Pinpoint the cell where the given text exists, returning its (X, Y) midpoint coordinate. 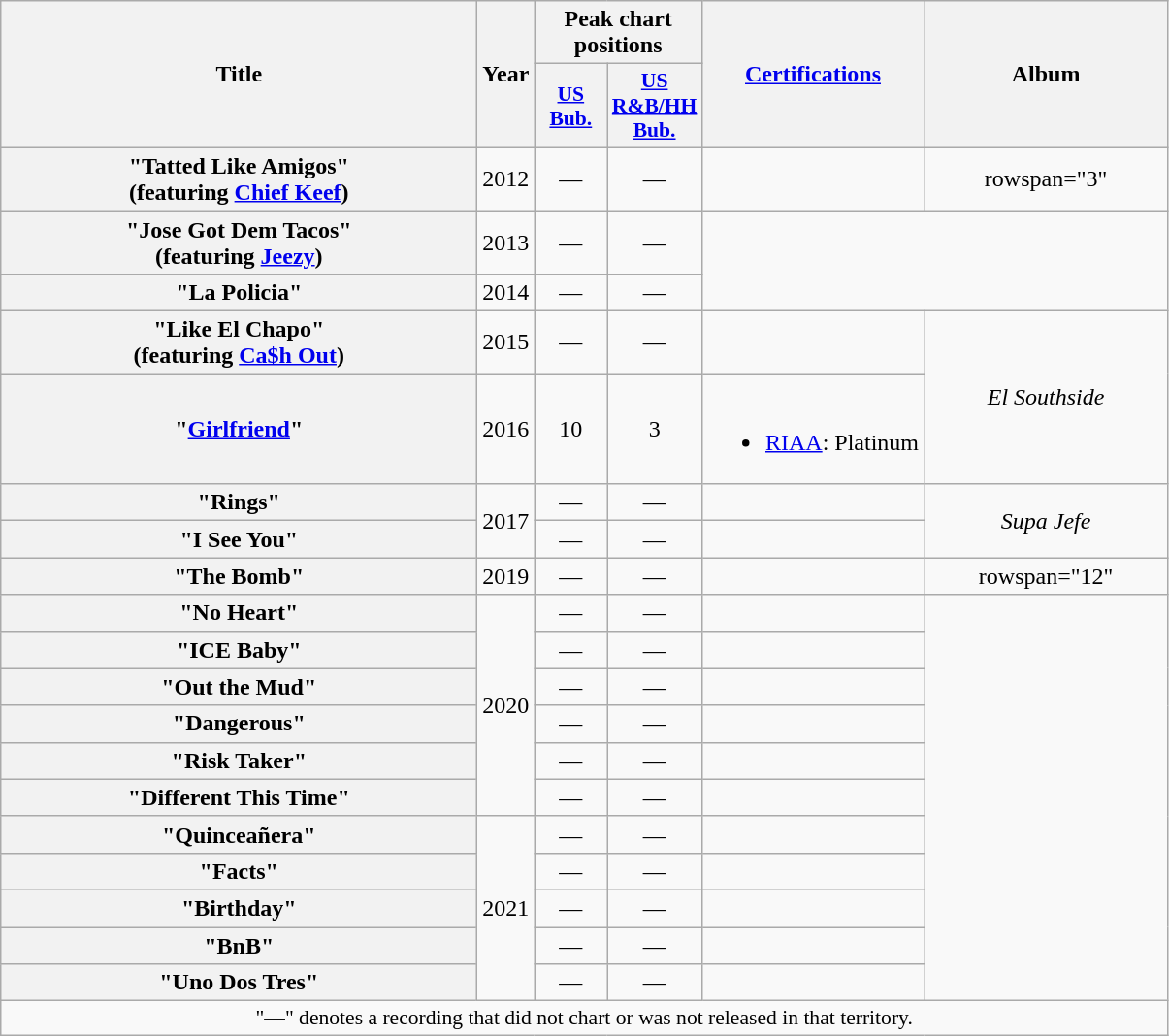
"Birthday" (239, 908)
rowspan="12" (1046, 576)
"Rings" (239, 502)
"Jose Got Dem Tacos"(featuring Jeezy) (239, 243)
USR&B/HHBub. (655, 107)
2015 (506, 343)
Peak chart positions (619, 33)
"ICE Baby" (239, 650)
"Like El Chapo"(featuring Ca$h Out) (239, 343)
Year (506, 75)
2020 (506, 705)
El Southside (1046, 398)
Supa Jefe (1046, 521)
"Different This Time" (239, 797)
2013 (506, 243)
USBub. (570, 107)
2016 (506, 429)
rowspan="3" (1046, 178)
2014 (506, 293)
Certifications (813, 75)
"The Bomb" (239, 576)
"Girlfriend" (239, 429)
"BnB" (239, 946)
"No Heart" (239, 613)
"Risk Taker" (239, 761)
Album (1046, 75)
"I See You" (239, 539)
"Dangerous" (239, 724)
"Quinceañera" (239, 834)
"Uno Dos Tres" (239, 983)
"Out the Mud" (239, 687)
RIAA: Platinum (813, 429)
2019 (506, 576)
2021 (506, 908)
"Facts" (239, 871)
"Tatted Like Amigos"(featuring Chief Keef) (239, 178)
Title (239, 75)
"—" denotes a recording that did not chart or was not released in that territory. (584, 1019)
10 (570, 429)
2017 (506, 521)
2012 (506, 178)
"La Policia" (239, 293)
3 (655, 429)
